Scan for the cell matching the given text and deliver its [X, Y] coordinate at center. 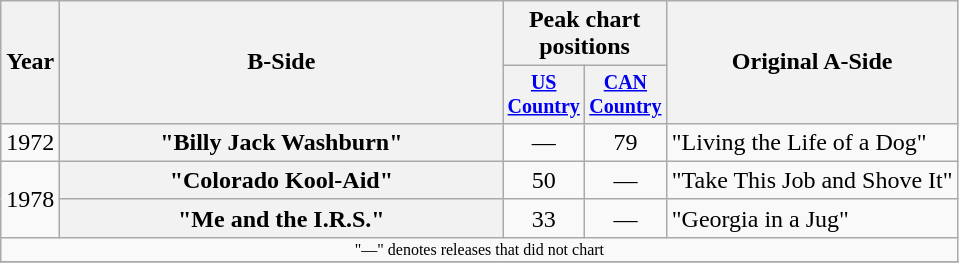
"Me and the I.R.S." [282, 218]
79 [626, 142]
"—" denotes releases that did not chart [480, 249]
"Colorado Kool-Aid" [282, 180]
1978 [30, 199]
"Georgia in a Jug" [812, 218]
1972 [30, 142]
Peak chartpositions [584, 34]
"Living the Life of a Dog" [812, 142]
US Country [544, 94]
CAN Country [626, 94]
Original A-Side [812, 62]
"Billy Jack Washburn" [282, 142]
"Take This Job and Shove It" [812, 180]
B-Side [282, 62]
33 [544, 218]
Year [30, 62]
50 [544, 180]
